Pinpoint the cell where the given text exists, returning its [X, Y] midpoint coordinate. 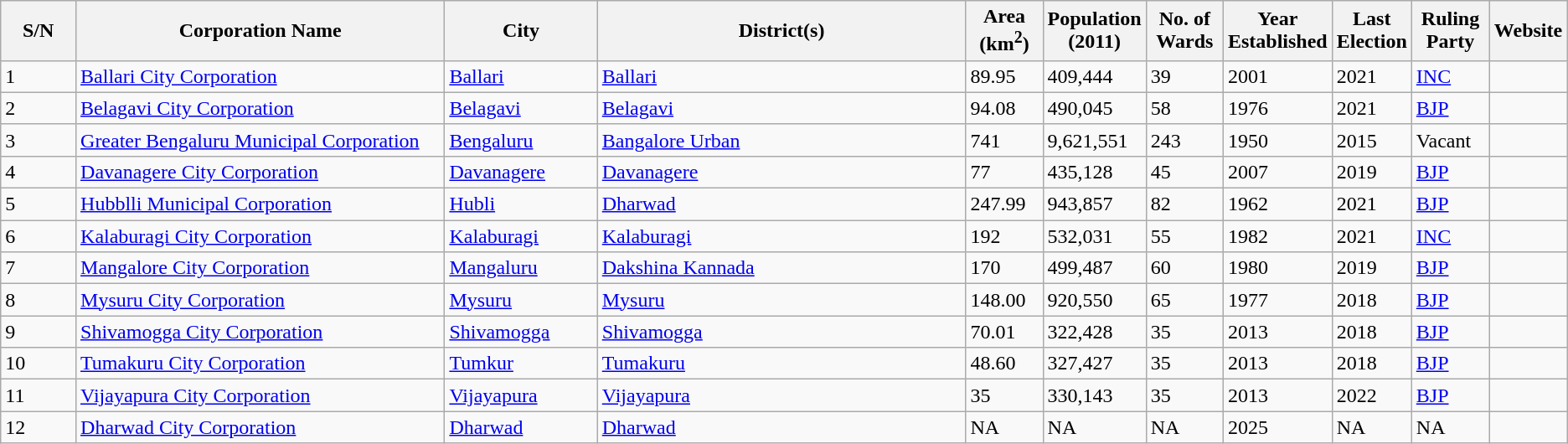
12 [39, 427]
322,428 [1094, 332]
409,444 [1094, 76]
327,427 [1094, 364]
741 [1004, 140]
943,857 [1094, 204]
2001 [1277, 76]
Mangaluru [521, 268]
1 [39, 76]
48.60 [1004, 364]
2025 [1277, 427]
58 [1184, 108]
2007 [1277, 172]
6 [39, 236]
1982 [1277, 236]
60 [1184, 268]
Mysuru City Corporation [260, 300]
Last Election [1372, 31]
55 [1184, 236]
S/N [39, 31]
Belagavi City Corporation [260, 108]
11 [39, 395]
9 [39, 332]
Davanagere City Corporation [260, 172]
Hubli [521, 204]
4 [39, 172]
3 [39, 140]
Bengaluru [521, 140]
Hubblli Municipal Corporation [260, 204]
65 [1184, 300]
532,031 [1094, 236]
1977 [1277, 300]
Tumkur [521, 364]
499,487 [1094, 268]
No. of Wards [1184, 31]
435,128 [1094, 172]
1950 [1277, 140]
7 [39, 268]
Ruling Party [1450, 31]
Tumakuru City Corporation [260, 364]
Tumakuru [781, 364]
89.95 [1004, 76]
77 [1004, 172]
Shivamogga City Corporation [260, 332]
148.00 [1004, 300]
City [521, 31]
Dharwad City Corporation [260, 427]
Vijayapura City Corporation [260, 395]
Area (km2) [1004, 31]
2022 [1372, 395]
Greater Bengaluru Municipal Corporation [260, 140]
920,550 [1094, 300]
Mangalore City Corporation [260, 268]
2 [39, 108]
10 [39, 364]
247.99 [1004, 204]
Kalaburagi City Corporation [260, 236]
Vacant [1450, 140]
Dakshina Kannada [781, 268]
District(s) [781, 31]
330,143 [1094, 395]
82 [1184, 204]
170 [1004, 268]
70.01 [1004, 332]
Website [1529, 31]
5 [39, 204]
94.08 [1004, 108]
2015 [1372, 140]
1962 [1277, 204]
39 [1184, 76]
45 [1184, 172]
8 [39, 300]
Population (2011) [1094, 31]
Corporation Name [260, 31]
192 [1004, 236]
1976 [1277, 108]
Ballari City Corporation [260, 76]
1980 [1277, 268]
Bangalore Urban [781, 140]
9,621,551 [1094, 140]
243 [1184, 140]
490,045 [1094, 108]
Year Established [1277, 31]
